For the text-containing cell, return its midpoint in [x, y] coordinate format. 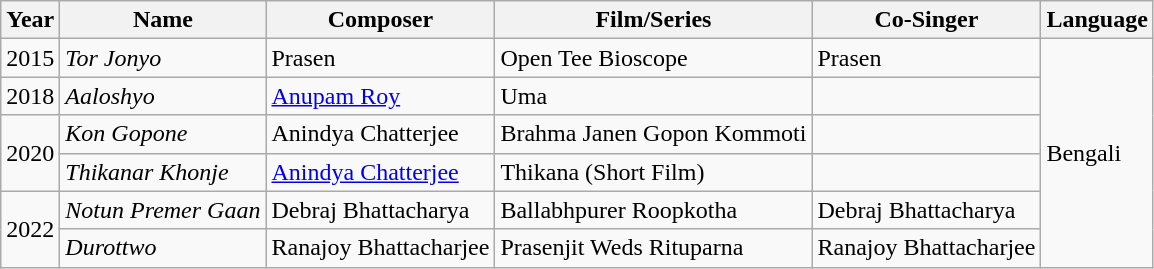
2020 [30, 153]
2015 [30, 58]
Ballabhpurer Roopkotha [654, 210]
2022 [30, 229]
Language [1097, 20]
Prasenjit Weds Rituparna [654, 248]
Kon Gopone [163, 134]
Brahma Janen Gopon Kommoti [654, 134]
Anupam Roy [380, 96]
Bengali [1097, 153]
Co-Singer [926, 20]
Open Tee Bioscope [654, 58]
Uma [654, 96]
Thikana (Short Film) [654, 172]
Thikanar Khonje [163, 172]
Film/Series [654, 20]
Notun Premer Gaan [163, 210]
Aaloshyo [163, 96]
Year [30, 20]
Composer [380, 20]
Durottwo [163, 248]
Name [163, 20]
Tor Jonyo [163, 58]
2018 [30, 96]
